Return (x, y) of the center of cell containing provided text 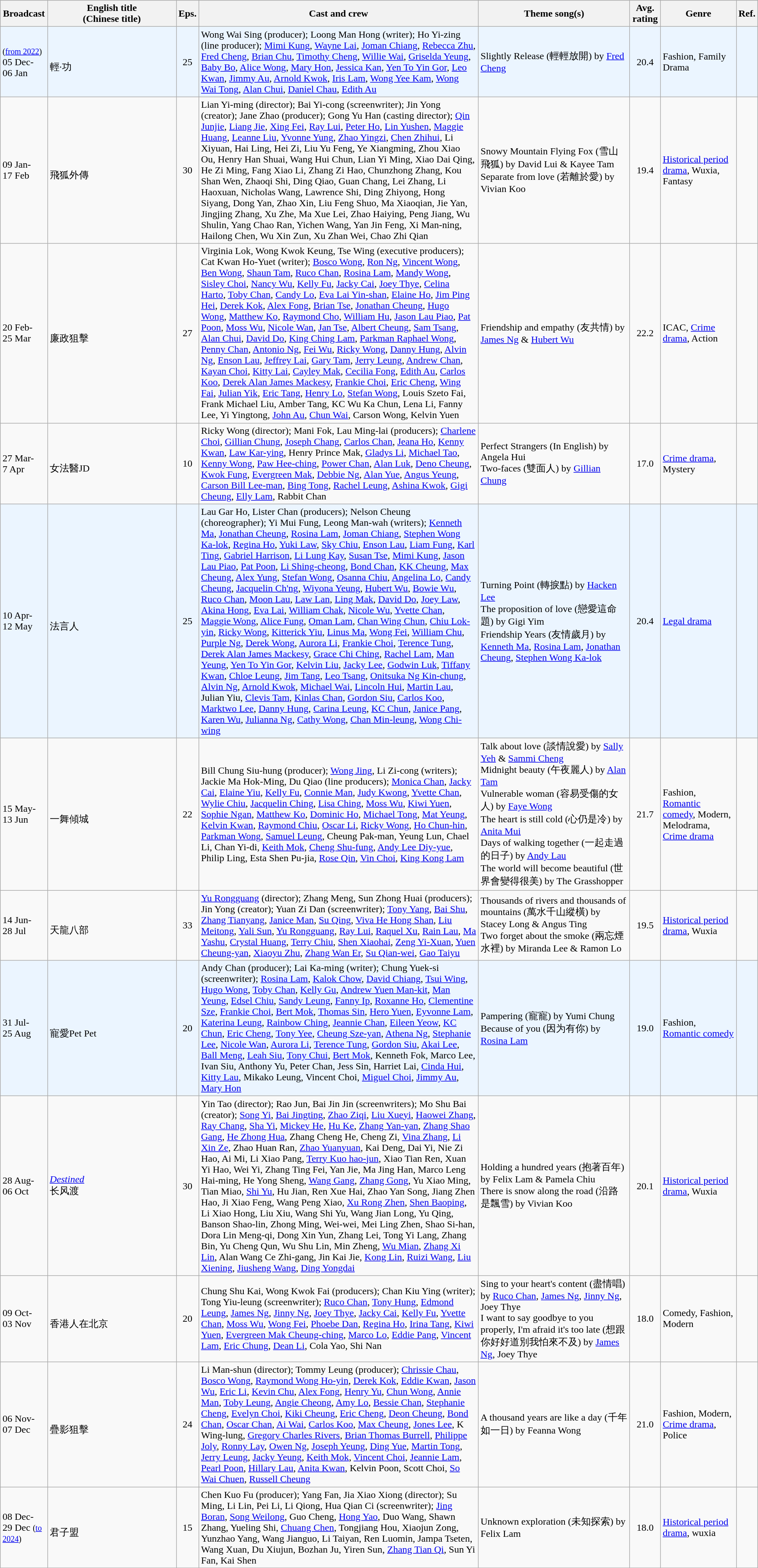
21.7 (645, 814)
疊影狙擊 (112, 1424)
君子盟 (112, 1527)
輕·功 (112, 62)
一舞傾城 (112, 814)
Fashion, Modern, Crime drama, Police (698, 1424)
09 Oct-03 Nov (24, 1319)
Avg. rating (645, 14)
Unknown exploration (未知探索) by Felix Lam (554, 1527)
06 Nov-07 Dec (24, 1424)
Destined 长风渡 (112, 1186)
19.4 (645, 170)
Cast and crew (339, 14)
Perfect Strangers (In English) by Angela HuiTwo-faces (雙面人) by Gillian Chung (554, 463)
10 (187, 463)
天龍八部 (112, 925)
飛狐外傳 (112, 170)
19.0 (645, 1028)
香港人在北京 (112, 1319)
廉政狙擊 (112, 333)
Friendship and empathy (友共情) by James Ng & Hubert Wu (554, 333)
A thousand years are like a day (千年如一日) by Feanna Wong (554, 1424)
22.2 (645, 333)
Ref. (747, 14)
Eps. (187, 14)
15 (187, 1527)
Broadcast (24, 14)
20.1 (645, 1186)
(from 2022) 05 Dec-06 Jan (24, 62)
28 Aug- 06 Oct (24, 1186)
24 (187, 1424)
27 (187, 333)
17.0 (645, 463)
19.5 (645, 925)
Comedy, Fashion, Modern (698, 1319)
English title (Chinese title) (112, 14)
Holding a hundred years (抱著百年) by Felix Lam & Pamela ChiuThere is snow along the road (沿路是飄雪) by Vivian Koo (554, 1186)
Historical period drama, Wuxia, Fantasy (698, 170)
09 Jan-17 Feb (24, 170)
Slightly Release (輕輕放開) by Fred Cheng (554, 62)
33 (187, 925)
Snowy Mountain Flying Fox (雪山飛狐) by David Lui & Kayee Tam Separate from love (若離於愛) by Vivian Koo (554, 170)
Legal drama (698, 621)
Genre (698, 14)
女法醫JD (112, 463)
21.0 (645, 1424)
22 (187, 814)
寵愛Pet Pet (112, 1028)
法言人 (112, 621)
10 Apr-12 May (24, 621)
Pampering (寵寵) by Yumi ChungBecause of you (因为有你) by Rosina Lam (554, 1028)
20 Feb-25 Mar (24, 333)
31 Jul-25 Aug (24, 1028)
Fashion, Romantic comedy (698, 1028)
Theme song(s) (554, 14)
Fashion, Romantic comedy, Modern, Melodrama, Crime drama (698, 814)
Historical period drama, wuxia (698, 1527)
Fashion, Family Drama (698, 62)
08 Dec-29 Dec (to 2024) (24, 1527)
ICAC, Crime drama, Action (698, 333)
27 Mar-7 Apr (24, 463)
14 Jun-28 Jul (24, 925)
15 May-13 Jun (24, 814)
Thousands of rivers and thousands of mountains (萬水千山縱橫) by Stacey Long & Angus TingTwo forget about the smoke (兩忘煙水裡) by Miranda Lee & Ramon Lo (554, 925)
Crime drama, Mystery (698, 463)
